For the text-containing cell, return its midpoint in [x, y] coordinate format. 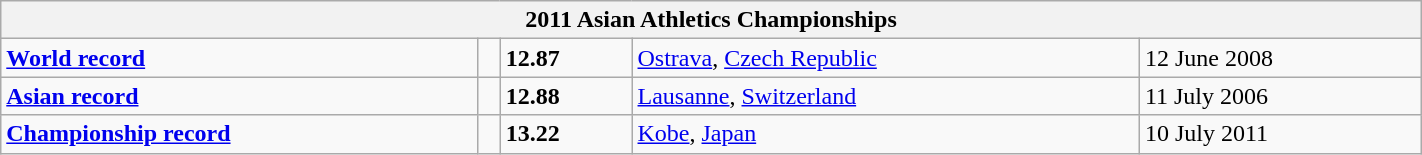
Kobe, Japan [886, 134]
Ostrava, Czech Republic [886, 58]
11 July 2006 [1280, 96]
Asian record [240, 96]
12.88 [566, 96]
Championship record [240, 134]
Lausanne, Switzerland [886, 96]
10 July 2011 [1280, 134]
12 June 2008 [1280, 58]
2011 Asian Athletics Championships [711, 20]
13.22 [566, 134]
12.87 [566, 58]
World record [240, 58]
